Determine the (X, Y) coordinate at the center of the cell enclosing the given text.  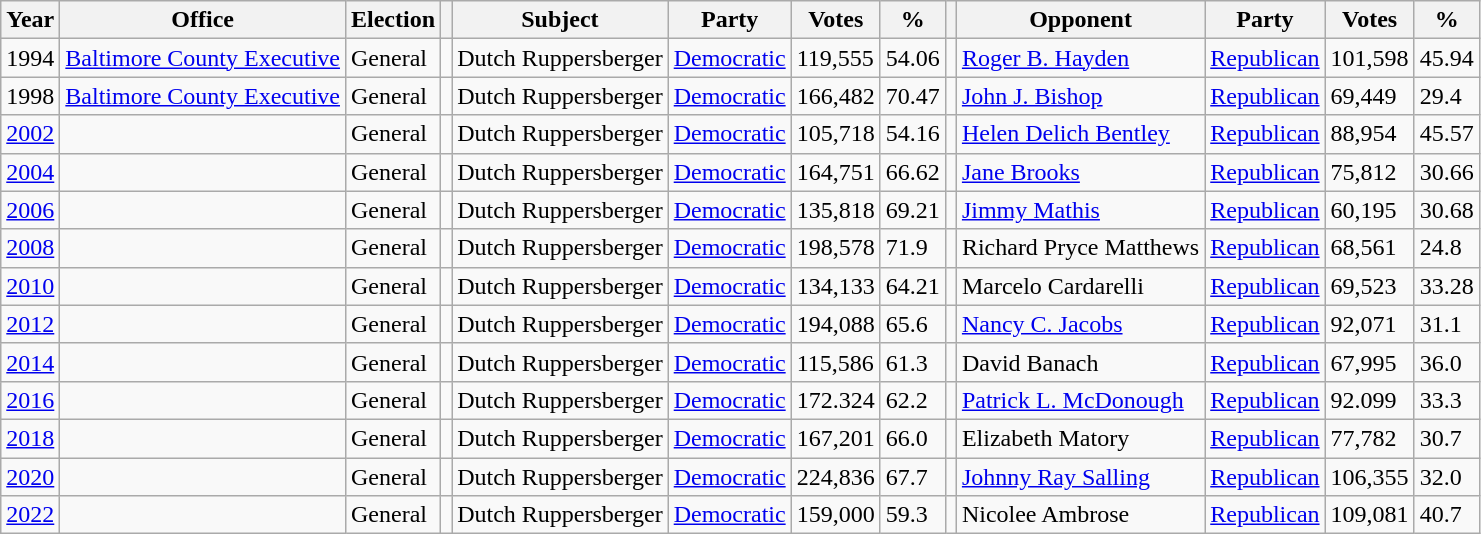
119,555 (836, 58)
67.7 (912, 477)
67,995 (1370, 362)
Jimmy Mathis (1080, 210)
Year (30, 20)
115,586 (836, 362)
36.0 (1446, 362)
70.47 (912, 96)
Election (392, 20)
24.8 (1446, 248)
Nicolee Ambrose (1080, 515)
Nancy C. Jacobs (1080, 324)
54.06 (912, 58)
Office (203, 20)
71.9 (912, 248)
61.3 (912, 362)
172.324 (836, 400)
Elizabeth Matory (1080, 438)
66.62 (912, 172)
30.66 (1446, 172)
65.6 (912, 324)
31.1 (1446, 324)
1994 (30, 58)
2006 (30, 210)
2012 (30, 324)
92,071 (1370, 324)
Johnny Ray Salling (1080, 477)
92.099 (1370, 400)
Richard Pryce Matthews (1080, 248)
106,355 (1370, 477)
69,523 (1370, 286)
1998 (30, 96)
64.21 (912, 286)
166,482 (836, 96)
Roger B. Hayden (1080, 58)
45.94 (1446, 58)
60,195 (1370, 210)
2008 (30, 248)
88,954 (1370, 134)
40.7 (1446, 515)
33.3 (1446, 400)
194,088 (836, 324)
164,751 (836, 172)
30.68 (1446, 210)
2016 (30, 400)
Opponent (1080, 20)
105,718 (836, 134)
30.7 (1446, 438)
Helen Delich Bentley (1080, 134)
224,836 (836, 477)
135,818 (836, 210)
109,081 (1370, 515)
2002 (30, 134)
2014 (30, 362)
62.2 (912, 400)
2020 (30, 477)
66.0 (912, 438)
101,598 (1370, 58)
Marcelo Cardarelli (1080, 286)
2022 (30, 515)
Jane Brooks (1080, 172)
167,201 (836, 438)
134,133 (836, 286)
159,000 (836, 515)
68,561 (1370, 248)
59.3 (912, 515)
Patrick L. McDonough (1080, 400)
2010 (30, 286)
54.16 (912, 134)
Subject (560, 20)
45.57 (1446, 134)
33.28 (1446, 286)
2018 (30, 438)
John J. Bishop (1080, 96)
77,782 (1370, 438)
David Banach (1080, 362)
29.4 (1446, 96)
69.21 (912, 210)
75,812 (1370, 172)
32.0 (1446, 477)
69,449 (1370, 96)
2004 (30, 172)
198,578 (836, 248)
